Return [X, Y] of the center of cell containing provided text 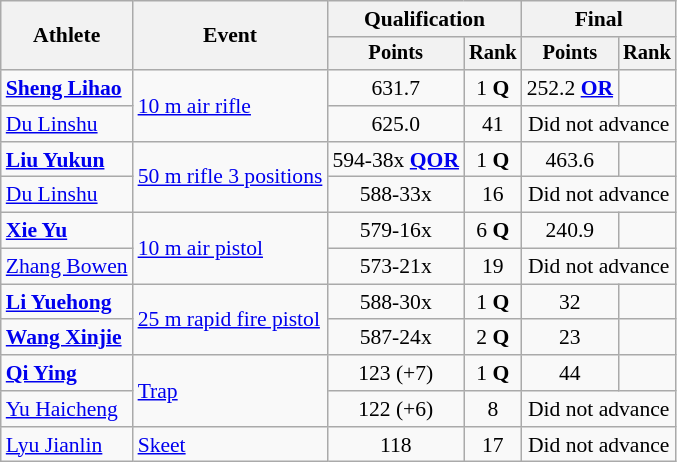
631.7 [396, 88]
2 Q [493, 338]
573-21x [396, 267]
122 (+6) [396, 409]
Xie Yu [67, 231]
625.0 [396, 124]
16 [493, 195]
Li Yuehong [67, 302]
252.2 OR [570, 88]
588-30x [396, 302]
Athlete [67, 36]
44 [570, 373]
Event [230, 36]
10 m air pistol [230, 248]
Zhang Bowen [67, 267]
240.9 [570, 231]
19 [493, 267]
Final [599, 19]
587-24x [396, 338]
123 (+7) [396, 373]
Sheng Lihao [67, 88]
Yu Haicheng [67, 409]
50 m rifle 3 positions [230, 178]
32 [570, 302]
25 m rapid fire pistol [230, 320]
Wang Xinjie [67, 338]
41 [493, 124]
594-38x QOR [396, 160]
588-33x [396, 195]
Qi Ying [67, 373]
579-16x [396, 231]
6 Q [493, 231]
Qualification [424, 19]
10 m air rifle [230, 106]
Trap [230, 390]
Liu Yukun [67, 160]
8 [493, 409]
23 [570, 338]
463.6 [570, 160]
